Provide the [x, y] coordinate of the cell's center where the given text is located.  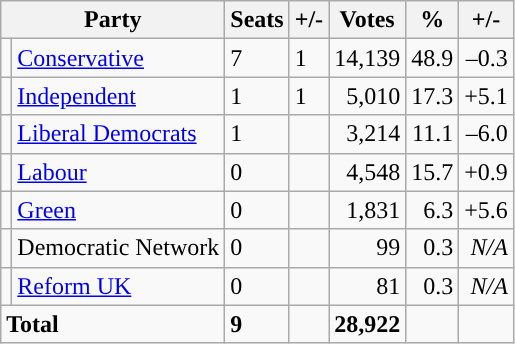
15.7 [432, 172]
28,922 [368, 324]
7 [257, 58]
Total [113, 324]
1,831 [368, 210]
Independent [118, 96]
–6.0 [486, 134]
Conservative [118, 58]
–0.3 [486, 58]
4,548 [368, 172]
81 [368, 286]
99 [368, 248]
% [432, 20]
6.3 [432, 210]
+5.1 [486, 96]
Votes [368, 20]
Party [113, 20]
11.1 [432, 134]
5,010 [368, 96]
+5.6 [486, 210]
Green [118, 210]
3,214 [368, 134]
Liberal Democrats [118, 134]
Labour [118, 172]
Democratic Network [118, 248]
+0.9 [486, 172]
9 [257, 324]
Seats [257, 20]
14,139 [368, 58]
48.9 [432, 58]
17.3 [432, 96]
Reform UK [118, 286]
